Extract the (x, y) coordinate from the center of the cell holding the provided text.  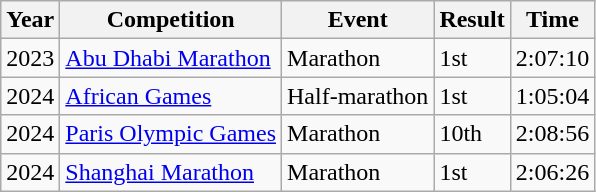
1:05:04 (552, 96)
2:08:56 (552, 134)
Shanghai Marathon (171, 172)
Half-marathon (358, 96)
2:07:10 (552, 58)
Paris Olympic Games (171, 134)
2023 (30, 58)
Event (358, 20)
African Games (171, 96)
10th (472, 134)
Abu Dhabi Marathon (171, 58)
Competition (171, 20)
2:06:26 (552, 172)
Time (552, 20)
Result (472, 20)
Year (30, 20)
